Return (X, Y) of the center of cell containing provided text 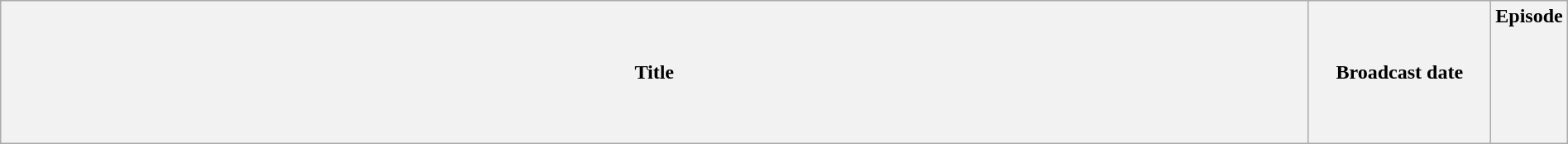
Broadcast date (1399, 73)
Episode (1529, 73)
Title (655, 73)
